For the text-containing cell, return its midpoint in (x, y) coordinate format. 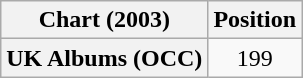
Position (255, 20)
199 (255, 58)
UK Albums (OCC) (104, 58)
Chart (2003) (104, 20)
